Search for the cell housing the specified text and yield its (X, Y) center coordinate. 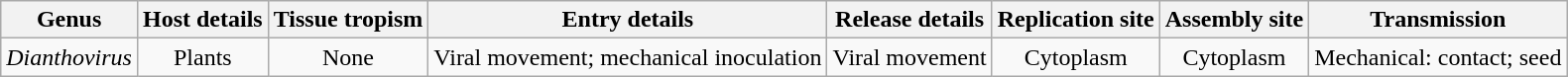
Host details (202, 20)
Plants (202, 57)
Dianthovirus (69, 57)
Release details (909, 20)
Tissue tropism (348, 20)
Viral movement (909, 57)
None (348, 57)
Viral movement; mechanical inoculation (628, 57)
Assembly site (1234, 20)
Mechanical: contact; seed (1438, 57)
Genus (69, 20)
Replication site (1075, 20)
Entry details (628, 20)
Transmission (1438, 20)
